Return (x, y) of the center of cell containing provided text 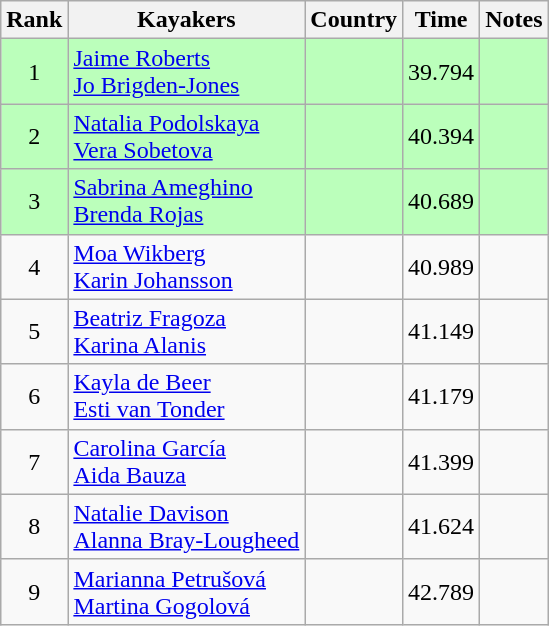
7 (34, 462)
Beatriz FragozaKarina Alanis (186, 332)
41.179 (442, 396)
Kayla de BeerEsti van Tonder (186, 396)
39.794 (442, 72)
1 (34, 72)
41.399 (442, 462)
Moa WikbergKarin Johansson (186, 266)
2 (34, 136)
4 (34, 266)
40.689 (442, 202)
40.394 (442, 136)
Rank (34, 20)
40.989 (442, 266)
3 (34, 202)
Country (354, 20)
Kayakers (186, 20)
Notes (514, 20)
Time (442, 20)
Sabrina AmeghinoBrenda Rojas (186, 202)
Marianna PetrušováMartina Gogolová (186, 592)
9 (34, 592)
8 (34, 526)
42.789 (442, 592)
5 (34, 332)
Natalie DavisonAlanna Bray-Lougheed (186, 526)
Jaime RobertsJo Brigden-Jones (186, 72)
Natalia PodolskayaVera Sobetova (186, 136)
41.149 (442, 332)
41.624 (442, 526)
6 (34, 396)
Carolina GarcíaAida Bauza (186, 462)
